Identify which cell holds the provided text, then report its [x, y] central coordinate. 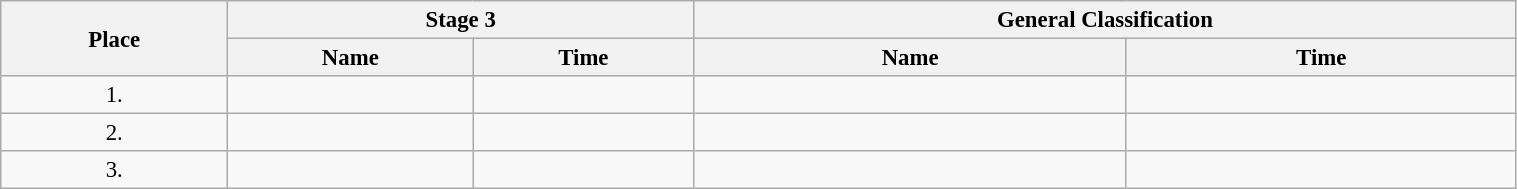
Stage 3 [461, 20]
General Classification [1105, 20]
Place [114, 38]
1. [114, 95]
2. [114, 133]
3. [114, 170]
